Locate the cell with the specified text and output its [X, Y] center coordinate. 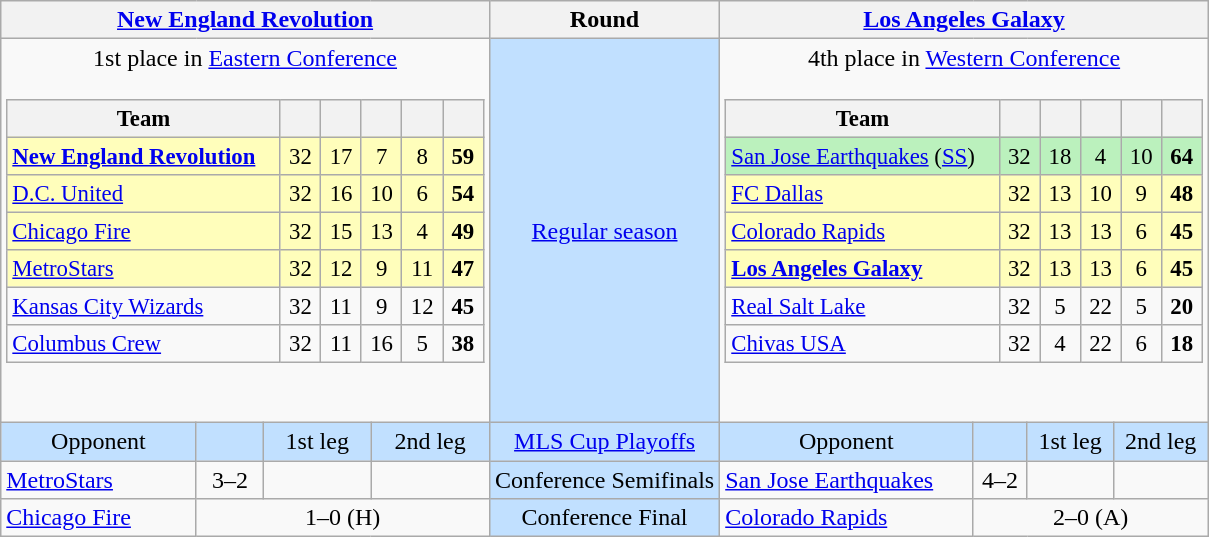
Regular season [604, 231]
Kansas City Wizards [144, 306]
D.C. United [144, 193]
San Jose Earthquakes (SS) [862, 156]
20 [1182, 306]
MLS Cup Playoffs [604, 442]
38 [462, 344]
1–0 (H) [342, 518]
San Jose Earthquakes [846, 480]
59 [462, 156]
4–2 [1000, 480]
Columbus Crew [144, 344]
15 [342, 231]
Round [604, 20]
Conference Semifinals [604, 480]
2–0 (A) [1091, 518]
Chivas USA [862, 344]
54 [462, 193]
64 [1182, 156]
Conference Final [604, 518]
FC Dallas [862, 193]
17 [342, 156]
7 [382, 156]
48 [1182, 193]
Real Salt Lake [862, 306]
3–2 [230, 480]
8 [422, 156]
49 [462, 231]
47 [462, 268]
